For the text-containing cell, return its midpoint in [X, Y] coordinate format. 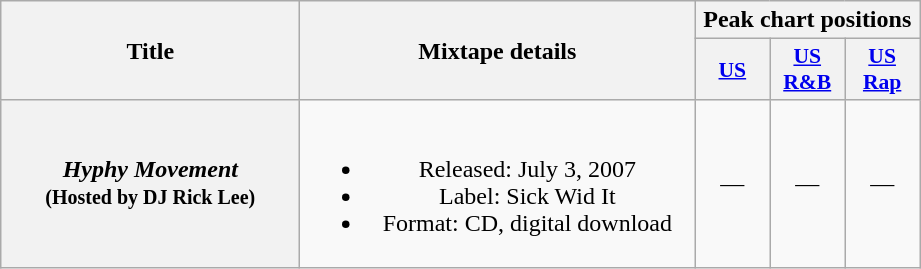
Released: July 3, 2007Label: Sick Wid ItFormat: CD, digital download [498, 184]
Hyphy Movement(Hosted by DJ Rick Lee) [150, 184]
US R&B [808, 70]
Peak chart positions [808, 20]
Title [150, 50]
US Rap [882, 70]
Mixtape details [498, 50]
US [732, 70]
